Find where the given text appears and provide that cell's center as (X, Y) coordinate. 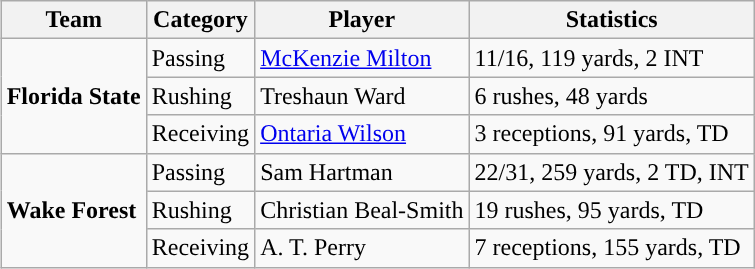
7 receptions, 155 yards, TD (612, 248)
Team (74, 20)
Wake Forest (74, 210)
19 rushes, 95 yards, TD (612, 210)
11/16, 119 yards, 2 INT (612, 58)
Christian Beal-Smith (362, 210)
Statistics (612, 20)
Treshaun Ward (362, 96)
Florida State (74, 96)
22/31, 259 yards, 2 TD, INT (612, 172)
Sam Hartman (362, 172)
Category (200, 20)
Ontaria Wilson (362, 134)
A. T. Perry (362, 248)
McKenzie Milton (362, 58)
Player (362, 20)
3 receptions, 91 yards, TD (612, 134)
6 rushes, 48 yards (612, 96)
